Find where the given text appears and provide that cell's center as (X, Y) coordinate. 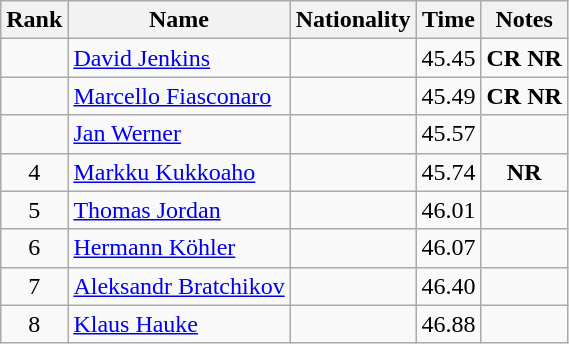
Klaus Hauke (179, 324)
7 (34, 286)
NR (524, 172)
Marcello Fiasconaro (179, 96)
6 (34, 248)
Time (448, 20)
45.57 (448, 134)
Name (179, 20)
46.01 (448, 210)
Markku Kukkoaho (179, 172)
46.88 (448, 324)
Hermann Köhler (179, 248)
5 (34, 210)
45.74 (448, 172)
46.40 (448, 286)
Aleksandr Bratchikov (179, 286)
Thomas Jordan (179, 210)
Jan Werner (179, 134)
Nationality (353, 20)
8 (34, 324)
45.49 (448, 96)
David Jenkins (179, 58)
4 (34, 172)
45.45 (448, 58)
Rank (34, 20)
Notes (524, 20)
46.07 (448, 248)
